From the cell containing the given text, extract its center point as [X, Y] coordinate. 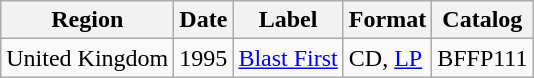
Region [88, 20]
BFFP111 [482, 58]
Date [204, 20]
1995 [204, 58]
Blast First [288, 58]
Catalog [482, 20]
CD, LP [387, 58]
United Kingdom [88, 58]
Label [288, 20]
Format [387, 20]
